Extract the [x, y] coordinate from the center of the cell holding the provided text.  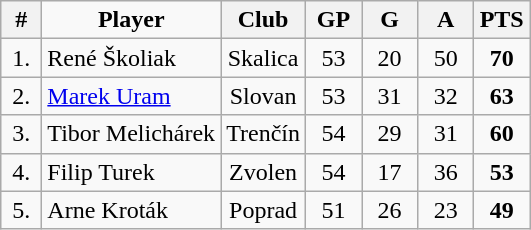
G [390, 20]
# [22, 20]
Marek Uram [132, 96]
Poprad [264, 210]
36 [446, 172]
20 [390, 58]
Player [132, 20]
3. [22, 134]
50 [446, 58]
17 [390, 172]
4. [22, 172]
32 [446, 96]
Trenčín [264, 134]
29 [390, 134]
Zvolen [264, 172]
Slovan [264, 96]
70 [502, 58]
26 [390, 210]
PTS [502, 20]
5. [22, 210]
René Školiak [132, 58]
51 [333, 210]
2. [22, 96]
A [446, 20]
1. [22, 58]
Arne Kroták [132, 210]
Club [264, 20]
GP [333, 20]
23 [446, 210]
63 [502, 96]
Skalica [264, 58]
Filip Turek [132, 172]
Tibor Melichárek [132, 134]
49 [502, 210]
60 [502, 134]
